For the text-containing cell, return its midpoint in [x, y] coordinate format. 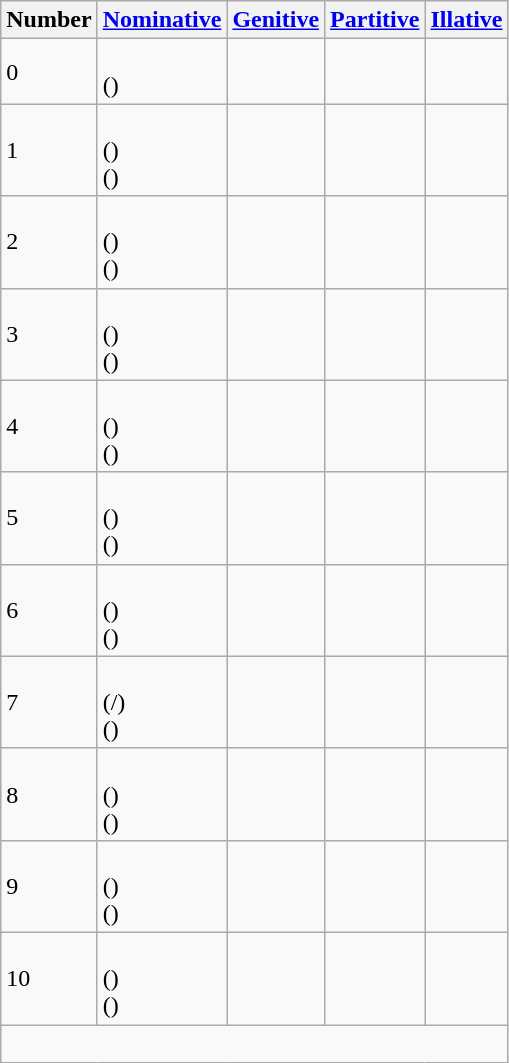
4 [49, 426]
6 [49, 610]
10 [49, 978]
0 [49, 72]
1 [49, 150]
Partitive [375, 20]
() [162, 72]
8 [49, 794]
7 [49, 702]
Genitive [276, 20]
3 [49, 334]
Nominative [162, 20]
5 [49, 518]
Illative [466, 20]
2 [49, 242]
9 [49, 886]
Number [49, 20]
(/)() [162, 702]
